Scan for the cell matching the given text and deliver its (x, y) coordinate at center. 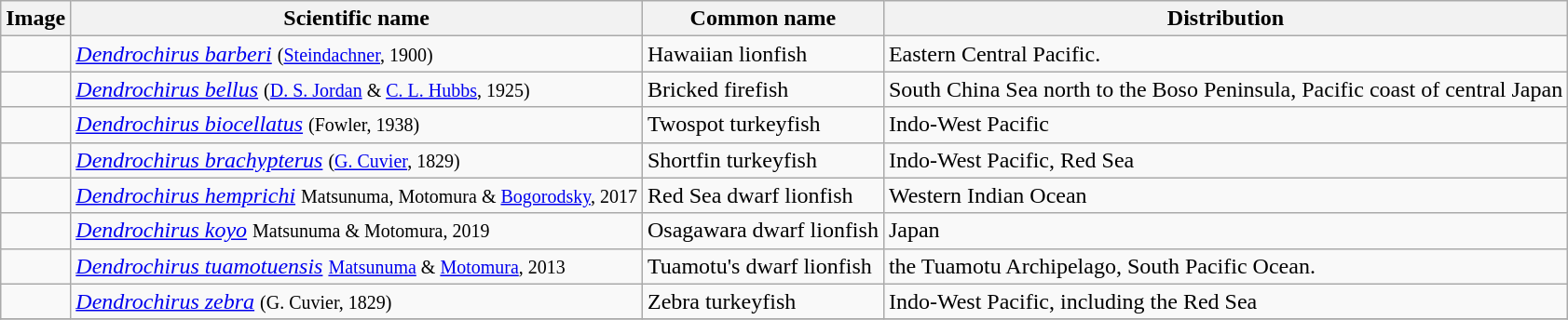
Dendrochirus tuamotuensis Matsunuma & Motomura, 2013 (357, 266)
Dendrochirus koyo Matsunuma & Motomura, 2019 (357, 231)
Common name (762, 19)
Zebra turkeyfish (762, 301)
Bricked firefish (762, 89)
Tuamotu's dwarf lionfish (762, 266)
Dendrochirus bellus (D. S. Jordan & C. L. Hubbs, 1925) (357, 89)
Eastern Central Pacific. (1225, 54)
Indo-West Pacific (1225, 125)
Distribution (1225, 19)
Red Sea dwarf lionfish (762, 195)
Japan (1225, 231)
Western Indian Ocean (1225, 195)
Scientific name (357, 19)
Dendrochirus hemprichi Matsunuma, Motomura & Bogorodsky, 2017 (357, 195)
Hawaiian lionfish (762, 54)
Dendrochirus barberi (Steindachner, 1900) (357, 54)
Indo-West Pacific, including the Red Sea (1225, 301)
Dendrochirus zebra (G. Cuvier, 1829) (357, 301)
Dendrochirus brachypterus (G. Cuvier, 1829) (357, 160)
Indo-West Pacific, Red Sea (1225, 160)
Dendrochirus biocellatus (Fowler, 1938) (357, 125)
the Tuamotu Archipelago, South Pacific Ocean. (1225, 266)
Twospot turkeyfish (762, 125)
Osagawara dwarf lionfish (762, 231)
Image (35, 19)
Shortfin turkeyfish (762, 160)
South China Sea north to the Boso Peninsula, Pacific coast of central Japan (1225, 89)
